Scan for the cell matching the given text and deliver its (X, Y) coordinate at center. 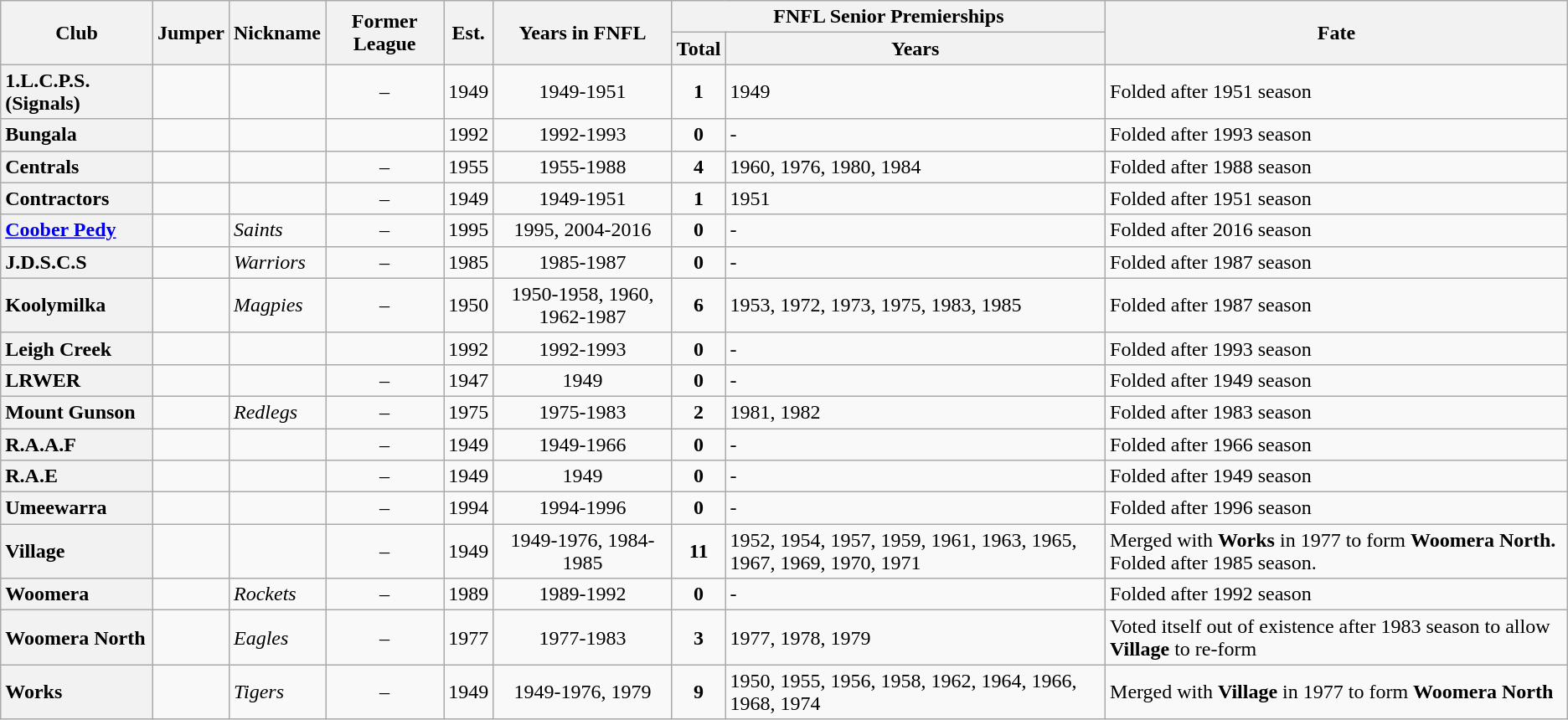
Folded after 1996 season (1337, 508)
Leigh Creek (77, 348)
11 (699, 551)
Total (699, 49)
Coober Pedy (77, 230)
Fate (1337, 33)
J.D.S.C.S (77, 262)
Bungala (77, 135)
Centrals (77, 167)
Folded after 1966 season (1337, 445)
2 (699, 412)
1947 (469, 380)
Merged with Village in 1977 to form Woomera North (1337, 692)
Est. (469, 33)
1960, 1976, 1980, 1984 (916, 167)
R.A.A.F (77, 445)
1994-1996 (583, 508)
Contractors (77, 198)
1.L.C.P.S. (Signals) (77, 92)
1950, 1955, 1956, 1958, 1962, 1964, 1966, 1968, 1974 (916, 692)
1949-1976, 1979 (583, 692)
Rockets (276, 594)
1994 (469, 508)
1989 (469, 594)
Magpies (276, 305)
1949-1966 (583, 445)
1950 (469, 305)
4 (699, 167)
R.A.E (77, 476)
Jumper (191, 33)
1995, 2004-2016 (583, 230)
FNFL Senior Premierships (888, 17)
9 (699, 692)
1977 (469, 638)
Village (77, 551)
Years in FNFL (583, 33)
1977-1983 (583, 638)
Former League (385, 33)
1977, 1978, 1979 (916, 638)
Folded after 2016 season (1337, 230)
Merged with Works in 1977 to form Woomera North. Folded after 1985 season. (1337, 551)
1975 (469, 412)
Eagles (276, 638)
1985-1987 (583, 262)
6 (699, 305)
1981, 1982 (916, 412)
Saints (276, 230)
LRWER (77, 380)
Voted itself out of existence after 1983 season to allow Village to re-form (1337, 638)
Folded after 1992 season (1337, 594)
Warriors (276, 262)
1989-1992 (583, 594)
1975-1983 (583, 412)
1955-1988 (583, 167)
Woomera North (77, 638)
1995 (469, 230)
Mount Gunson (77, 412)
Umeewarra (77, 508)
Years (916, 49)
Redlegs (276, 412)
Works (77, 692)
1949-1976, 1984-1985 (583, 551)
Folded after 1983 season (1337, 412)
Koolymilka (77, 305)
Nickname (276, 33)
1952, 1954, 1957, 1959, 1961, 1963, 1965, 1967, 1969, 1970, 1971 (916, 551)
Club (77, 33)
1951 (916, 198)
Folded after 1988 season (1337, 167)
3 (699, 638)
1950-1958, 1960, 1962-1987 (583, 305)
Tigers (276, 692)
1953, 1972, 1973, 1975, 1983, 1985 (916, 305)
Woomera (77, 594)
1985 (469, 262)
1955 (469, 167)
